Pinpoint the cell where the given text exists, returning its (X, Y) midpoint coordinate. 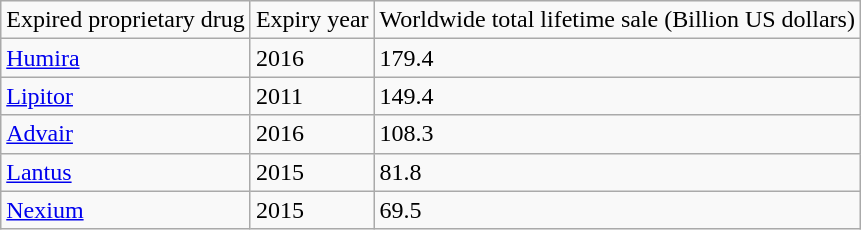
Advair (126, 134)
69.5 (617, 210)
Expiry year (312, 20)
149.4 (617, 96)
Worldwide total lifetime sale (Billion US dollars) (617, 20)
179.4 (617, 58)
81.8 (617, 172)
Nexium (126, 210)
2011 (312, 96)
108.3 (617, 134)
Expired proprietary drug (126, 20)
Lantus (126, 172)
Lipitor (126, 96)
Humira (126, 58)
